Return the [X, Y] coordinate for the center point of the cell that contains the specified text.  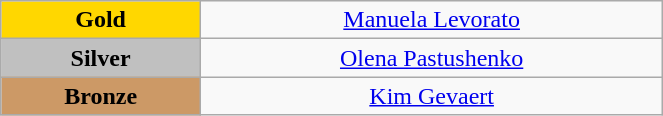
Olena Pastushenko [431, 58]
Manuela Levorato [431, 20]
Gold [101, 20]
Silver [101, 58]
Kim Gevaert [431, 96]
Bronze [101, 96]
